For the text-containing cell, return its midpoint in [X, Y] coordinate format. 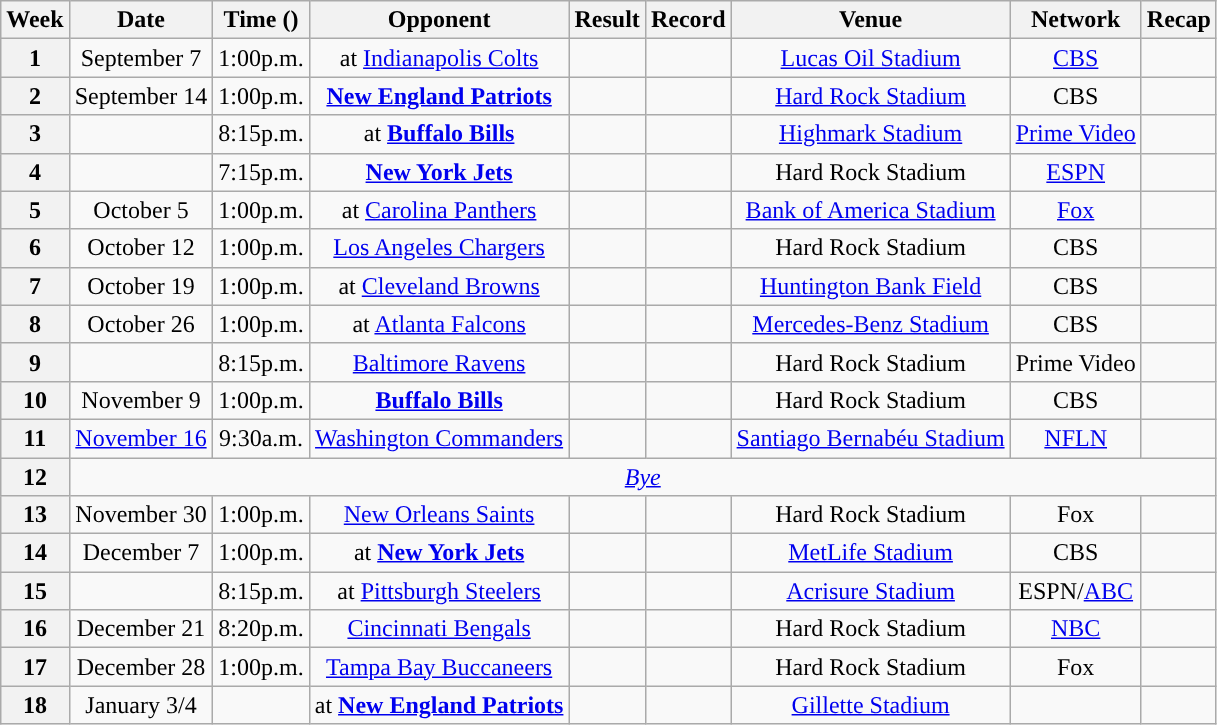
7 [35, 286]
New England Patriots [439, 96]
October 26 [141, 324]
Gillette Stadium [870, 705]
Opponent [439, 20]
September 7 [141, 58]
New Orleans Saints [439, 515]
2 [35, 96]
New York Jets [439, 172]
6 [35, 248]
12 [35, 477]
Buffalo Bills [439, 400]
November 30 [141, 515]
Acrisure Stadium [870, 591]
4 [35, 172]
October 5 [141, 210]
5 [35, 210]
November 9 [141, 400]
November 16 [141, 438]
15 [35, 591]
Mercedes-Benz Stadium [870, 324]
January 3/4 [141, 705]
Highmark Stadium [870, 134]
Cincinnati Bengals [439, 629]
Time () [261, 20]
October 12 [141, 248]
Venue [870, 20]
Baltimore Ravens [439, 362]
December 21 [141, 629]
11 [35, 438]
Bye [642, 477]
Bank of America Stadium [870, 210]
16 [35, 629]
17 [35, 667]
13 [35, 515]
1 [35, 58]
7:15p.m. [261, 172]
Santiago Bernabéu Stadium [870, 438]
Lucas Oil Stadium [870, 58]
9:30a.m. [261, 438]
Tampa Bay Buccaneers [439, 667]
NBC [1076, 629]
September 14 [141, 96]
14 [35, 553]
Huntington Bank Field [870, 286]
at Atlanta Falcons [439, 324]
MetLife Stadium [870, 553]
3 [35, 134]
at Buffalo Bills [439, 134]
Recap [1178, 20]
NFLN [1076, 438]
at Indianapolis Colts [439, 58]
at Cleveland Browns [439, 286]
December 7 [141, 553]
8:20p.m. [261, 629]
Network [1076, 20]
9 [35, 362]
8 [35, 324]
ESPN/ABC [1076, 591]
at Pittsburgh Steelers [439, 591]
Result [607, 20]
Week [35, 20]
10 [35, 400]
October 19 [141, 286]
Washington Commanders [439, 438]
at Carolina Panthers [439, 210]
at New York Jets [439, 553]
at New England Patriots [439, 705]
18 [35, 705]
December 28 [141, 667]
ESPN [1076, 172]
Date [141, 20]
Record [688, 20]
Los Angeles Chargers [439, 248]
